From the cell containing the given text, extract its center point as [X, Y] coordinate. 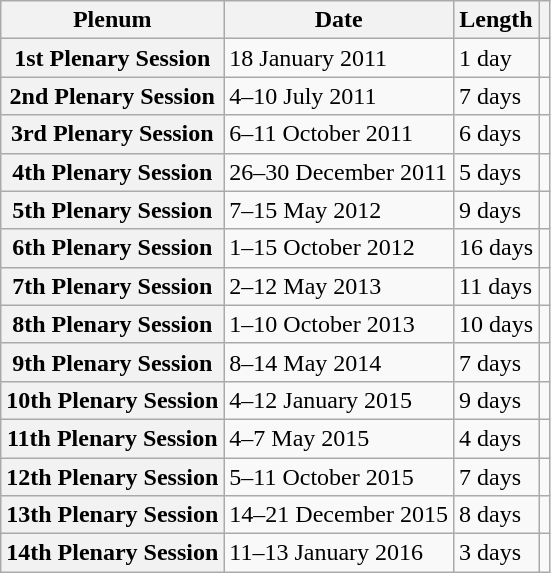
3 days [496, 553]
8–14 May 2014 [339, 362]
6th Plenary Session [112, 248]
1–10 October 2013 [339, 324]
8 days [496, 515]
5 days [496, 172]
Date [339, 20]
26–30 December 2011 [339, 172]
4 days [496, 438]
16 days [496, 248]
7–15 May 2012 [339, 210]
5th Plenary Session [112, 210]
1–15 October 2012 [339, 248]
5–11 October 2015 [339, 477]
11–13 January 2016 [339, 553]
3rd Plenary Session [112, 134]
Plenum [112, 20]
14th Plenary Session [112, 553]
9th Plenary Session [112, 362]
11th Plenary Session [112, 438]
10 days [496, 324]
7th Plenary Session [112, 286]
2–12 May 2013 [339, 286]
6 days [496, 134]
6–11 October 2011 [339, 134]
10th Plenary Session [112, 400]
4–10 July 2011 [339, 96]
Length [496, 20]
4–7 May 2015 [339, 438]
1st Plenary Session [112, 58]
2nd Plenary Session [112, 96]
12th Plenary Session [112, 477]
4–12 January 2015 [339, 400]
18 January 2011 [339, 58]
4th Plenary Session [112, 172]
13th Plenary Session [112, 515]
14–21 December 2015 [339, 515]
11 days [496, 286]
1 day [496, 58]
8th Plenary Session [112, 324]
